From the cell containing the given text, extract its center point as [X, Y] coordinate. 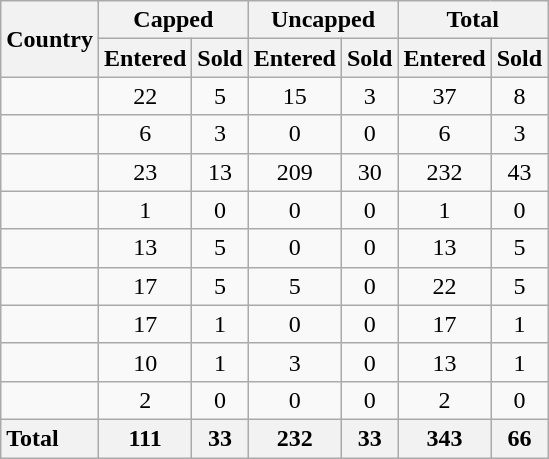
Uncapped [323, 20]
37 [444, 96]
66 [519, 438]
111 [144, 438]
15 [294, 96]
30 [369, 172]
23 [144, 172]
343 [444, 438]
209 [294, 172]
8 [519, 96]
Capped [173, 20]
43 [519, 172]
Country [50, 39]
10 [144, 362]
